Return the [X, Y] coordinate for the center point of the cell that contains the specified text.  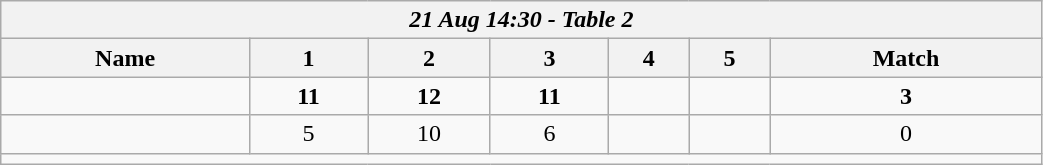
21 Aug 14:30 - Table 2 [522, 20]
0 [906, 134]
Name [126, 58]
Match [906, 58]
2 [430, 58]
4 [648, 58]
12 [430, 96]
10 [430, 134]
1 [308, 58]
6 [549, 134]
